Return [x, y] of the center of cell containing provided text 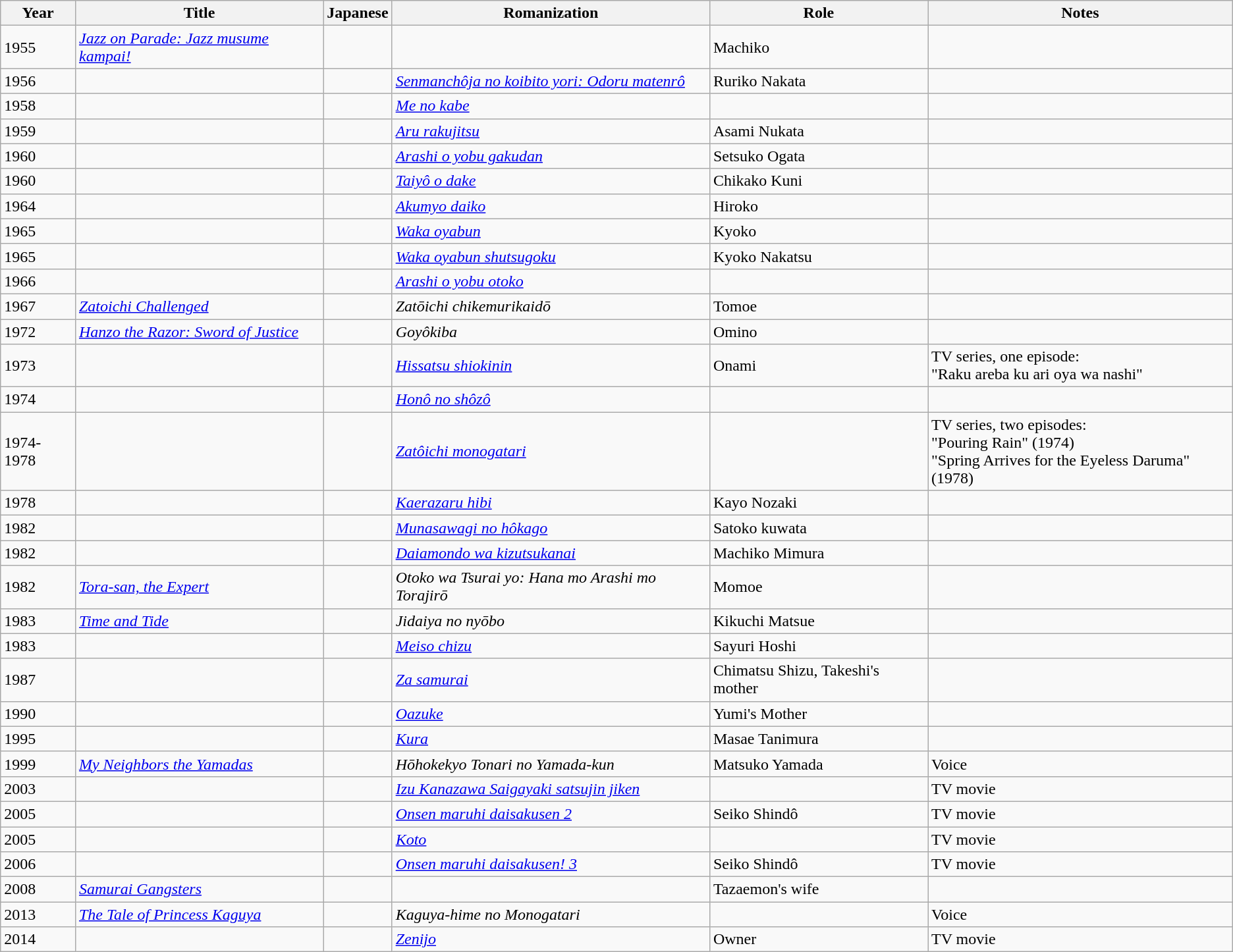
Onami [818, 366]
Notes [1080, 13]
1995 [38, 739]
Masae Tanimura [818, 739]
1987 [38, 679]
Za samurai [551, 679]
Aru rakujitsu [551, 131]
1959 [38, 131]
Hiroko [818, 206]
1999 [38, 764]
Hanzo the Razor: Sword of Justice [199, 331]
1973 [38, 366]
1958 [38, 106]
Zenijo [551, 939]
1956 [38, 81]
2003 [38, 789]
Kaerazaru hibi [551, 503]
Otoko wa Tsurai yo: Hana mo Arashi mo Torajirō [551, 587]
2006 [38, 864]
2013 [38, 914]
Omino [818, 331]
Setsuko Ogata [818, 156]
1967 [38, 306]
Koto [551, 839]
Kikuchi Matsue [818, 621]
Akumyo daiko [551, 206]
Tomoe [818, 306]
Meiso chizu [551, 646]
Goyôkiba [551, 331]
TV series, one episode:"Raku areba ku ari oya wa nashi" [1080, 366]
Taiyô o dake [551, 181]
Daiamondo wa kizutsukanai [551, 553]
Arashi o yobu otoko [551, 281]
Ruriko Nakata [818, 81]
Samurai Gangsters [199, 889]
Kyoko [818, 231]
1990 [38, 714]
Oazuke [551, 714]
Machiko [818, 47]
1978 [38, 503]
Zatoichi Challenged [199, 306]
Time and Tide [199, 621]
1972 [38, 331]
Tazaemon's wife [818, 889]
Owner [818, 939]
Machiko Mimura [818, 553]
Hōhokekyo Tonari no Yamada-kun [551, 764]
Title [199, 13]
Satoko kuwata [818, 528]
2014 [38, 939]
TV series, two episodes:"Pouring Rain" (1974)"Spring Arrives for the Eyeless Daruma" (1978) [1080, 452]
Kura [551, 739]
Role [818, 13]
Arashi o yobu gakudan [551, 156]
Zatōichi chikemurikaidō [551, 306]
Senmanchôja no koibito yori: Odoru matenrô [551, 81]
Me no kabe [551, 106]
Sayuri Hoshi [818, 646]
Momoe [818, 587]
Honô no shôzô [551, 400]
Japanese [358, 13]
Chikako Kuni [818, 181]
Hissatsu shiokinin [551, 366]
Kaguya-hime no Monogatari [551, 914]
Kayo Nozaki [818, 503]
Jidaiya no nyōbo [551, 621]
Romanization [551, 13]
Asami Nukata [818, 131]
2008 [38, 889]
Waka oyabun shutsugoku [551, 256]
Kyoko Nakatsu [818, 256]
Jazz on Parade: Jazz musume kampai! [199, 47]
Chimatsu Shizu, Takeshi's mother [818, 679]
Waka oyabun [551, 231]
1964 [38, 206]
Tora-san, the Expert [199, 587]
The Tale of Princess Kaguya [199, 914]
1955 [38, 47]
1974-1978 [38, 452]
Onsen maruhi daisakusen! 3 [551, 864]
Year [38, 13]
1966 [38, 281]
Matsuko Yamada [818, 764]
1974 [38, 400]
Zatôichi monogatari [551, 452]
Izu Kanazawa Saigayaki satsujin jiken [551, 789]
My Neighbors the Yamadas [199, 764]
Yumi's Mother [818, 714]
Onsen maruhi daisakusen 2 [551, 814]
Munasawagi no hôkago [551, 528]
